Return the [x, y] coordinate for the center point of the cell that contains the specified text.  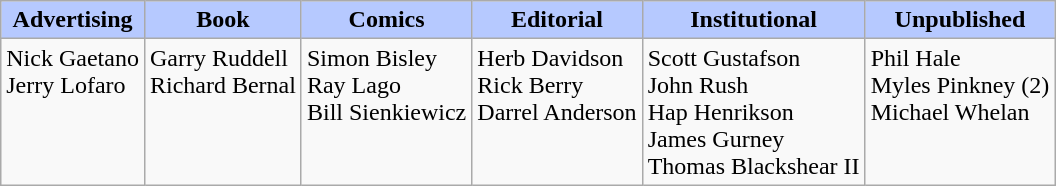
Phil HaleMyles Pinkney (2)Michael Whelan [960, 112]
Institutional [754, 20]
Editorial [557, 20]
Unpublished [960, 20]
Comics [386, 20]
Nick GaetanoJerry Lofaro [73, 112]
Simon BisleyRay LagoBill Sienkiewicz [386, 112]
Advertising [73, 20]
Herb DavidsonRick BerryDarrel Anderson [557, 112]
Scott GustafsonJohn RushHap HenriksonJames GurneyThomas Blackshear II [754, 112]
Book [222, 20]
Garry RuddellRichard Bernal [222, 112]
